Return (X, Y) of the center of cell containing provided text 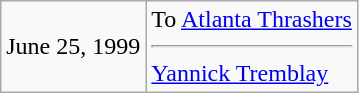
To Atlanta ThrashersYannick Tremblay (252, 47)
June 25, 1999 (74, 47)
